Capture the cell that displays the provided text and extract its [X, Y] central coordinate. 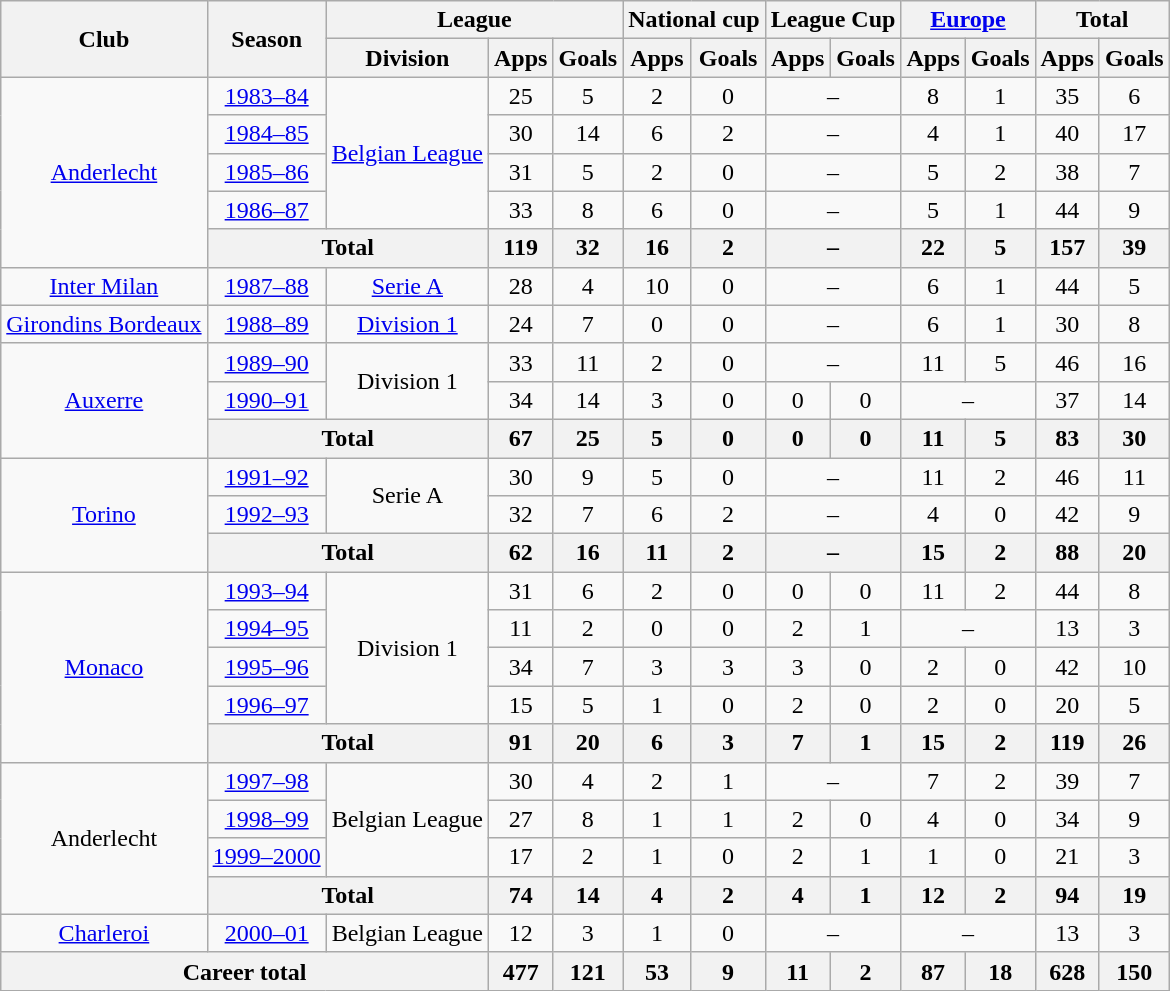
91 [521, 743]
121 [588, 971]
1989–90 [266, 362]
27 [521, 819]
Season [266, 39]
1986–87 [266, 210]
1991–92 [266, 477]
62 [521, 553]
67 [521, 438]
22 [933, 248]
1994–95 [266, 629]
Division [407, 58]
1995–96 [266, 667]
2000–01 [266, 933]
League [474, 20]
Career total [245, 971]
1999–2000 [266, 857]
88 [1067, 553]
Europe [968, 20]
1984–85 [266, 134]
74 [521, 895]
157 [1067, 248]
Monaco [104, 667]
Charleroi [104, 933]
1996–97 [266, 705]
35 [1067, 96]
National cup [694, 20]
38 [1067, 172]
League Cup [833, 20]
19 [1134, 895]
18 [1000, 971]
26 [1134, 743]
Girondins Bordeaux [104, 324]
94 [1067, 895]
1983–84 [266, 96]
Inter Milan [104, 286]
Club [104, 39]
37 [1067, 400]
1992–93 [266, 515]
477 [521, 971]
53 [657, 971]
1985–86 [266, 172]
1990–91 [266, 400]
628 [1067, 971]
21 [1067, 857]
Torino [104, 515]
24 [521, 324]
1993–94 [266, 591]
1988–89 [266, 324]
40 [1067, 134]
1997–98 [266, 781]
28 [521, 286]
87 [933, 971]
Auxerre [104, 400]
1998–99 [266, 819]
150 [1134, 971]
83 [1067, 438]
1987–88 [266, 286]
